Return (X, Y) of the center of cell containing provided text 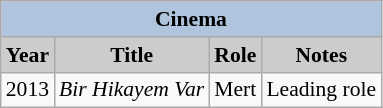
Year (28, 55)
Cinema (191, 19)
Notes (321, 55)
Title (132, 55)
Leading role (321, 90)
Role (235, 55)
Bir Hikayem Var (132, 90)
Mert (235, 90)
2013 (28, 90)
